For the text-containing cell, return its midpoint in (X, Y) coordinate format. 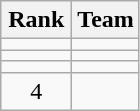
Team (106, 20)
Rank (36, 20)
4 (36, 91)
